Locate the cell with the specified text and output its [X, Y] center coordinate. 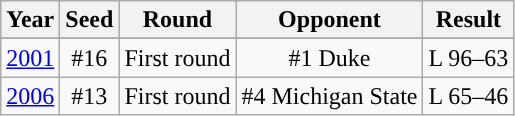
2001 [30, 58]
2006 [30, 96]
L 96–63 [468, 58]
Result [468, 20]
Round [178, 20]
Year [30, 20]
#4 Michigan State [330, 96]
#1 Duke [330, 58]
#13 [90, 96]
Seed [90, 20]
L 65–46 [468, 96]
#16 [90, 58]
Opponent [330, 20]
